Output the (X, Y) coordinate of the center of the cell containing the given text.  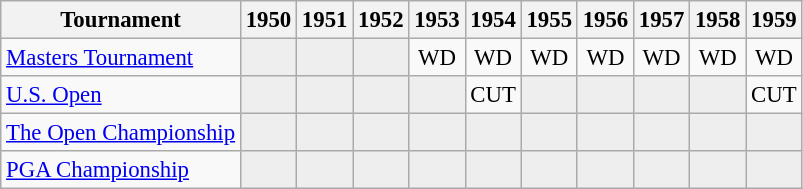
Tournament (121, 20)
1952 (381, 20)
1959 (774, 20)
1957 (661, 20)
1954 (493, 20)
1958 (718, 20)
The Open Championship (121, 133)
1956 (605, 20)
1950 (268, 20)
1951 (325, 20)
PGA Championship (121, 170)
Masters Tournament (121, 58)
1953 (437, 20)
1955 (549, 20)
U.S. Open (121, 95)
